Search for the cell housing the specified text and yield its [X, Y] center coordinate. 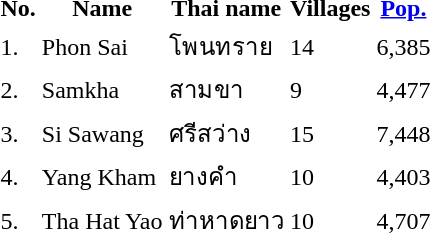
ศรีสว่าง [226, 133]
14 [330, 46]
ยางคำ [226, 176]
Phon Sai [102, 46]
โพนทราย [226, 46]
Si Sawang [102, 133]
Samkha [102, 90]
15 [330, 133]
สามขา [226, 90]
9 [330, 90]
Yang Kham [102, 176]
10 [330, 176]
